Capture the cell that displays the provided text and extract its [X, Y] central coordinate. 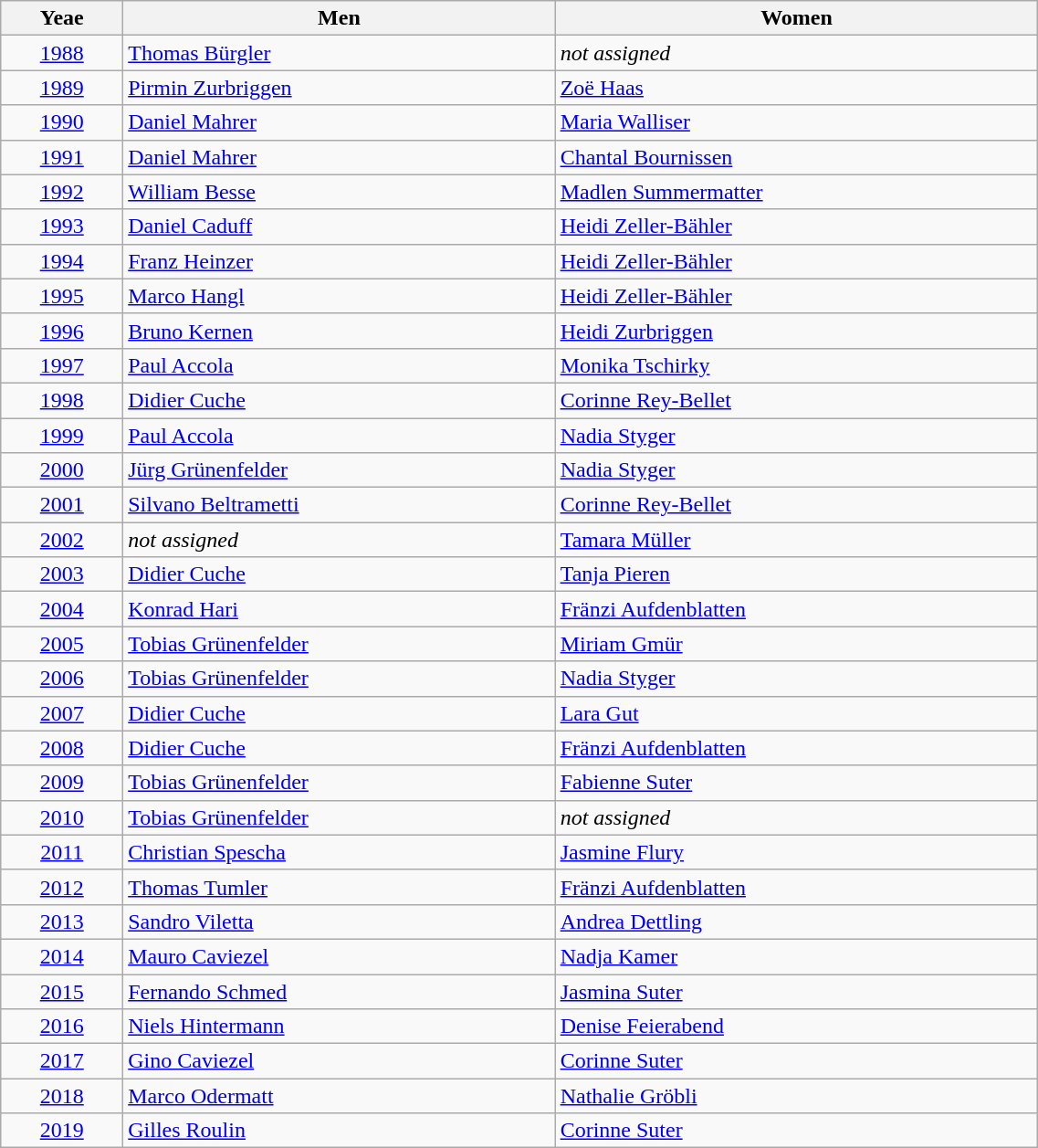
1990 [62, 122]
Sandro Viletta [340, 922]
Tanja Pieren [796, 574]
Christian Spescha [340, 852]
Marco Hangl [340, 296]
Konrad Hari [340, 609]
2010 [62, 817]
Andrea Dettling [796, 922]
Women [796, 18]
Mauro Caviezel [340, 956]
Gino Caviezel [340, 1061]
2014 [62, 956]
Silvano Beltrametti [340, 505]
1992 [62, 192]
2001 [62, 505]
2012 [62, 887]
Men [340, 18]
Zoë Haas [796, 88]
2015 [62, 991]
1989 [62, 88]
1997 [62, 365]
Madlen Summermatter [796, 192]
2009 [62, 783]
2017 [62, 1061]
Monika Tschirky [796, 365]
Thomas Bürgler [340, 53]
2000 [62, 470]
Fabienne Suter [796, 783]
Maria Walliser [796, 122]
Nadja Kamer [796, 956]
Franz Heinzer [340, 261]
1988 [62, 53]
1998 [62, 400]
2016 [62, 1027]
1994 [62, 261]
Jasmina Suter [796, 991]
1996 [62, 331]
Daniel Caduff [340, 226]
1991 [62, 157]
Fernando Schmed [340, 991]
2007 [62, 713]
2019 [62, 1131]
Marco Odermatt [340, 1096]
Miriam Gmür [796, 644]
2013 [62, 922]
Yeae [62, 18]
Thomas Tumler [340, 887]
2008 [62, 748]
Nathalie Gröbli [796, 1096]
Tamara Müller [796, 540]
Denise Feierabend [796, 1027]
Lara Gut [796, 713]
2003 [62, 574]
Pirmin Zurbriggen [340, 88]
2002 [62, 540]
2004 [62, 609]
Heidi Zurbriggen [796, 331]
Jasmine Flury [796, 852]
1999 [62, 436]
1995 [62, 296]
Bruno Kernen [340, 331]
1993 [62, 226]
2006 [62, 679]
Chantal Bournissen [796, 157]
2011 [62, 852]
Gilles Roulin [340, 1131]
Niels Hintermann [340, 1027]
2018 [62, 1096]
William Besse [340, 192]
2005 [62, 644]
Jürg Grünenfelder [340, 470]
